Capture the cell that displays the provided text and extract its [X, Y] central coordinate. 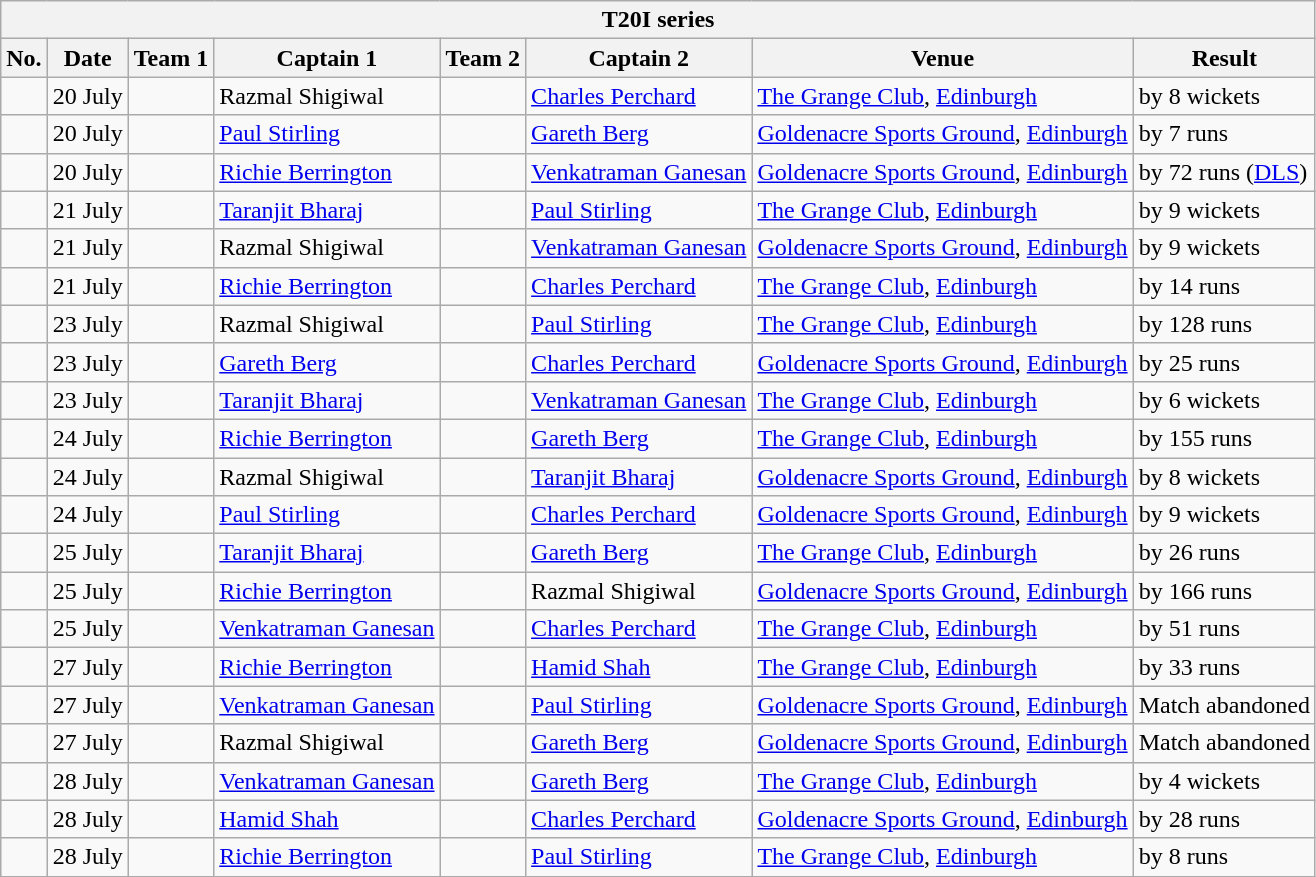
Result [1224, 58]
by 128 runs [1224, 324]
Venue [942, 58]
No. [24, 58]
T20I series [658, 20]
by 166 runs [1224, 591]
by 7 runs [1224, 134]
by 6 wickets [1224, 400]
by 72 runs (DLS) [1224, 172]
by 28 runs [1224, 819]
Date [88, 58]
by 8 runs [1224, 857]
by 25 runs [1224, 362]
by 14 runs [1224, 286]
Captain 2 [639, 58]
Captain 1 [327, 58]
Team 2 [483, 58]
by 4 wickets [1224, 781]
by 51 runs [1224, 629]
by 33 runs [1224, 667]
by 26 runs [1224, 553]
by 155 runs [1224, 438]
Team 1 [171, 58]
